Determine the [x, y] coordinate at the center of the cell enclosing the given text.  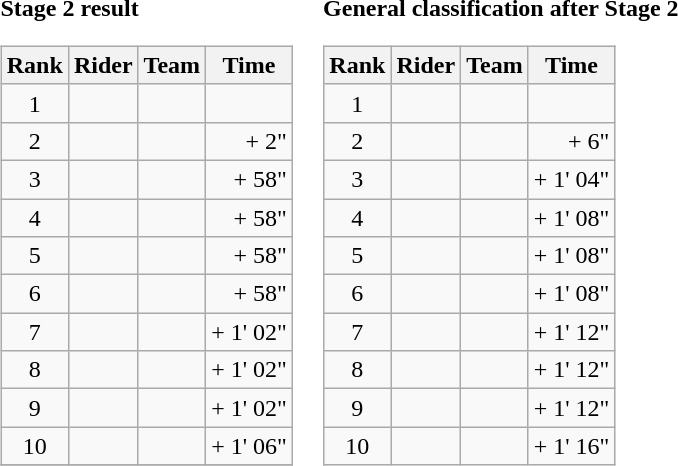
+ 2" [250, 141]
+ 1' 06" [250, 446]
+ 1' 16" [572, 446]
+ 1' 04" [572, 179]
+ 6" [572, 141]
